Scan for the cell matching the given text and deliver its [X, Y] coordinate at center. 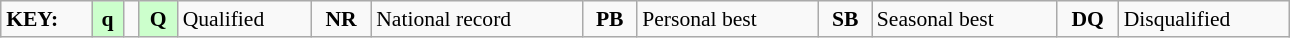
DQ [1088, 19]
NR [341, 19]
PB [610, 19]
Qualified [244, 19]
Q [158, 19]
Personal best [728, 19]
q [108, 19]
National record [476, 19]
Disqualified [1204, 19]
Seasonal best [964, 19]
KEY: [46, 19]
SB [846, 19]
